Provide the (X, Y) coordinate of the cell's center where the given text is located.  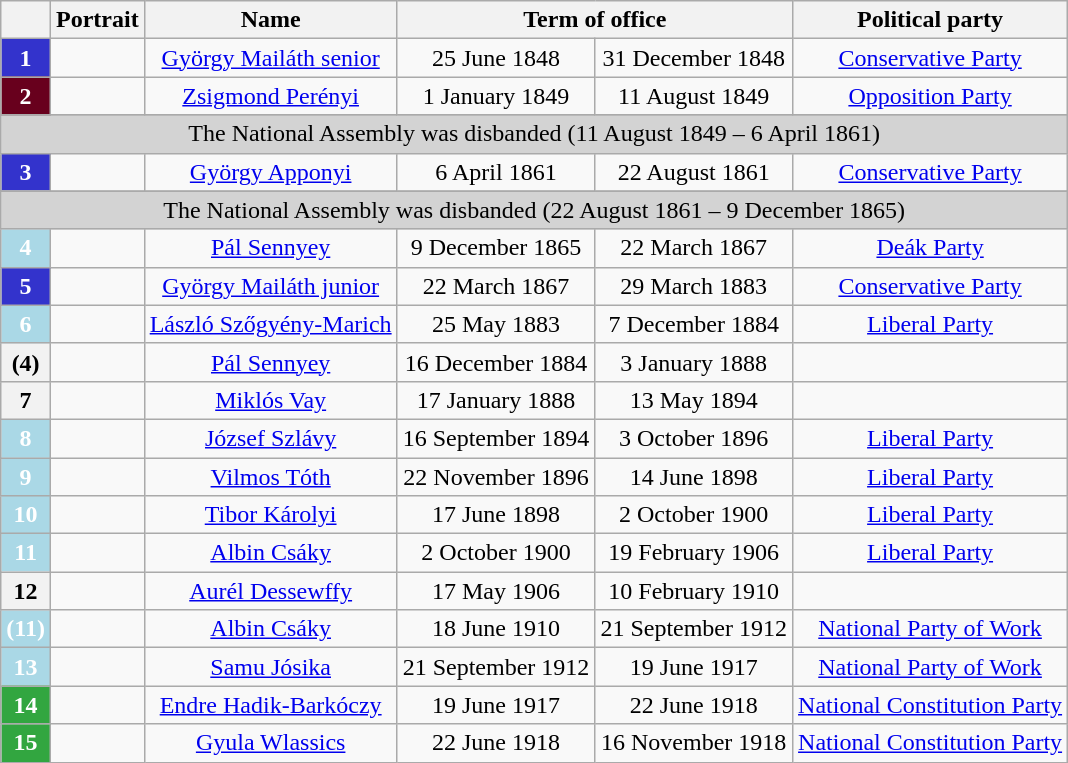
10 (26, 515)
17 June 1898 (496, 515)
14 June 1898 (694, 477)
Tibor Károlyi (270, 515)
25 May 1883 (496, 324)
Term of office (594, 20)
14 (26, 705)
László Szőgyény-Marich (270, 324)
8 (26, 438)
25 June 1848 (496, 58)
József Szlávy (270, 438)
(11) (26, 629)
Miklós Vay (270, 400)
(4) (26, 362)
3 October 1896 (694, 438)
19 February 1906 (694, 553)
Samu Jósika (270, 667)
13 (26, 667)
22 November 1896 (496, 477)
3 (26, 172)
Opposition Party (930, 96)
13 May 1894 (694, 400)
16 September 1894 (496, 438)
15 (26, 743)
10 February 1910 (694, 591)
Vilmos Tóth (270, 477)
11 August 1849 (694, 96)
18 June 1910 (496, 629)
3 January 1888 (694, 362)
6 (26, 324)
7 December 1884 (694, 324)
György Mailáth senior (270, 58)
György Mailáth junior (270, 286)
Deák Party (930, 248)
The National Assembly was disbanded (22 August 1861 – 9 December 1865) (534, 210)
György Apponyi (270, 172)
7 (26, 400)
Political party (930, 20)
1 (26, 58)
12 (26, 591)
6 April 1861 (496, 172)
Portrait (97, 20)
Aurél Dessewffy (270, 591)
9 (26, 477)
Zsigmond Perényi (270, 96)
Name (270, 20)
16 November 1918 (694, 743)
1 January 1849 (496, 96)
The National Assembly was disbanded (11 August 1849 – 6 April 1861) (534, 134)
29 March 1883 (694, 286)
17 May 1906 (496, 591)
17 January 1888 (496, 400)
16 December 1884 (496, 362)
2 (26, 96)
9 December 1865 (496, 248)
31 December 1848 (694, 58)
Gyula Wlassics (270, 743)
4 (26, 248)
22 August 1861 (694, 172)
Endre Hadik-Barkóczy (270, 705)
5 (26, 286)
11 (26, 553)
